Identify which cell holds the provided text, then report its (X, Y) central coordinate. 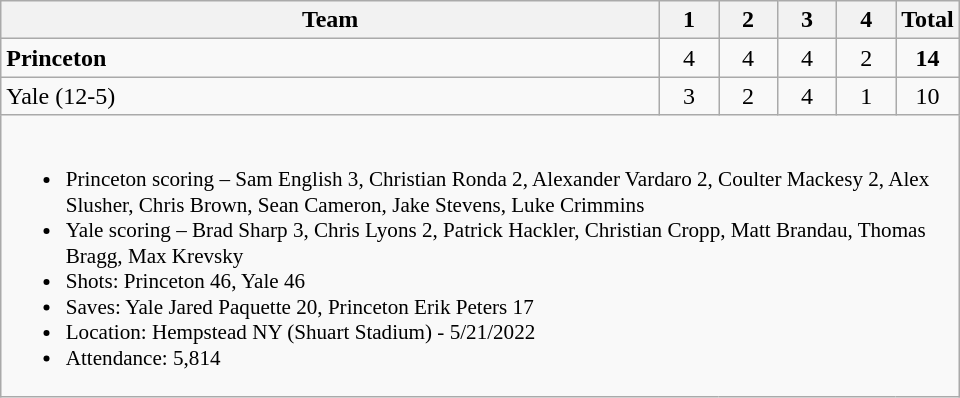
Team (330, 20)
Yale (12-5) (330, 96)
Princeton (330, 58)
10 (928, 96)
Total (928, 20)
14 (928, 58)
